Provide the [X, Y] coordinate of the cell's center where the given text is located.  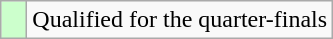
Qualified for the quarter-finals [180, 20]
